Return the [x, y] coordinate for the center point of the cell that contains the specified text.  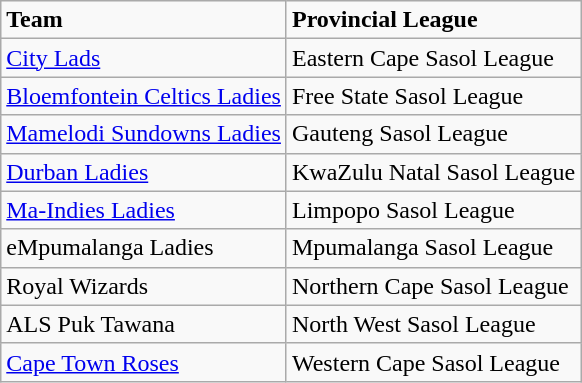
eMpumalanga Ladies [144, 248]
City Lads [144, 58]
Western Cape Sasol League [433, 362]
Provincial League [433, 20]
Ma-Indies Ladies [144, 210]
Royal Wizards [144, 286]
Gauteng Sasol League [433, 134]
Bloemfontein Celtics Ladies [144, 96]
Mpumalanga Sasol League [433, 248]
North West Sasol League [433, 324]
Mamelodi Sundowns Ladies [144, 134]
Cape Town Roses [144, 362]
Durban Ladies [144, 172]
Limpopo Sasol League [433, 210]
KwaZulu Natal Sasol League [433, 172]
Northern Cape Sasol League [433, 286]
Team [144, 20]
ALS Puk Tawana [144, 324]
Eastern Cape Sasol League [433, 58]
Free State Sasol League [433, 96]
